Detect which cell encompasses the target text, then output its [x, y] center coordinate. 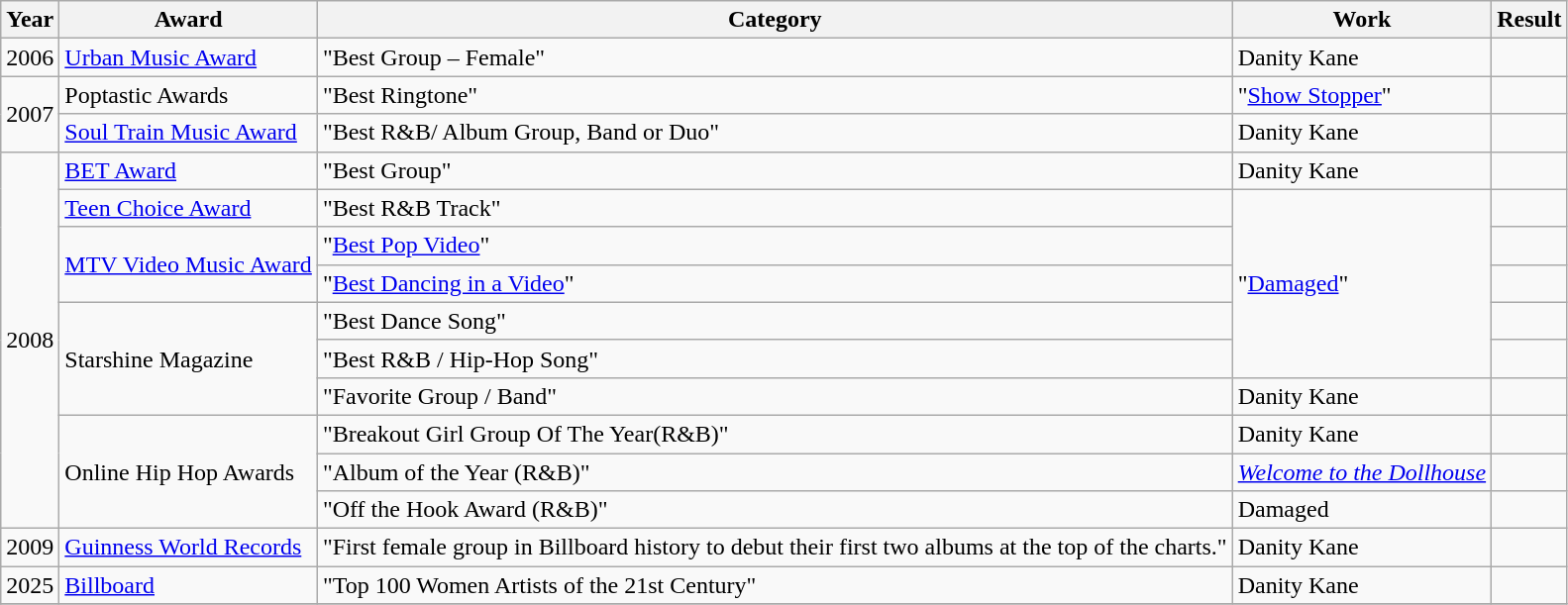
Online Hip Hop Awards [188, 471]
2006 [30, 57]
"Top 100 Women Artists of the 21st Century" [775, 585]
Poptastic Awards [188, 95]
2008 [30, 341]
"Best Dance Song" [775, 321]
Billboard [188, 585]
"Album of the Year (R&B)" [775, 472]
Damaged [1361, 510]
Starshine Magazine [188, 358]
"Show Stopper" [1361, 95]
"Best Ringtone" [775, 95]
"First female group in Billboard history to debut their first two albums at the top of the charts." [775, 548]
MTV Video Music Award [188, 264]
Soul Train Music Award [188, 133]
Work [1361, 20]
2009 [30, 548]
Guinness World Records [188, 548]
Category [775, 20]
"Favorite Group / Band" [775, 396]
Welcome to the Dollhouse [1361, 472]
2025 [30, 585]
BET Award [188, 170]
"Best Group" [775, 170]
Teen Choice Award [188, 208]
"Breakout Girl Group Of The Year(R&B)" [775, 434]
Urban Music Award [188, 57]
Result [1529, 20]
"Best R&B/ Album Group, Band or Duo" [775, 133]
"Damaged" [1361, 283]
Award [188, 20]
"Best Dancing in a Video" [775, 283]
"Off the Hook Award (R&B)" [775, 510]
"Best Group – Female" [775, 57]
"Best R&B Track" [775, 208]
"Best R&B / Hip-Hop Song" [775, 358]
Year [30, 20]
2007 [30, 114]
"Best Pop Video" [775, 246]
